From the cell containing the given text, extract its center point as (x, y) coordinate. 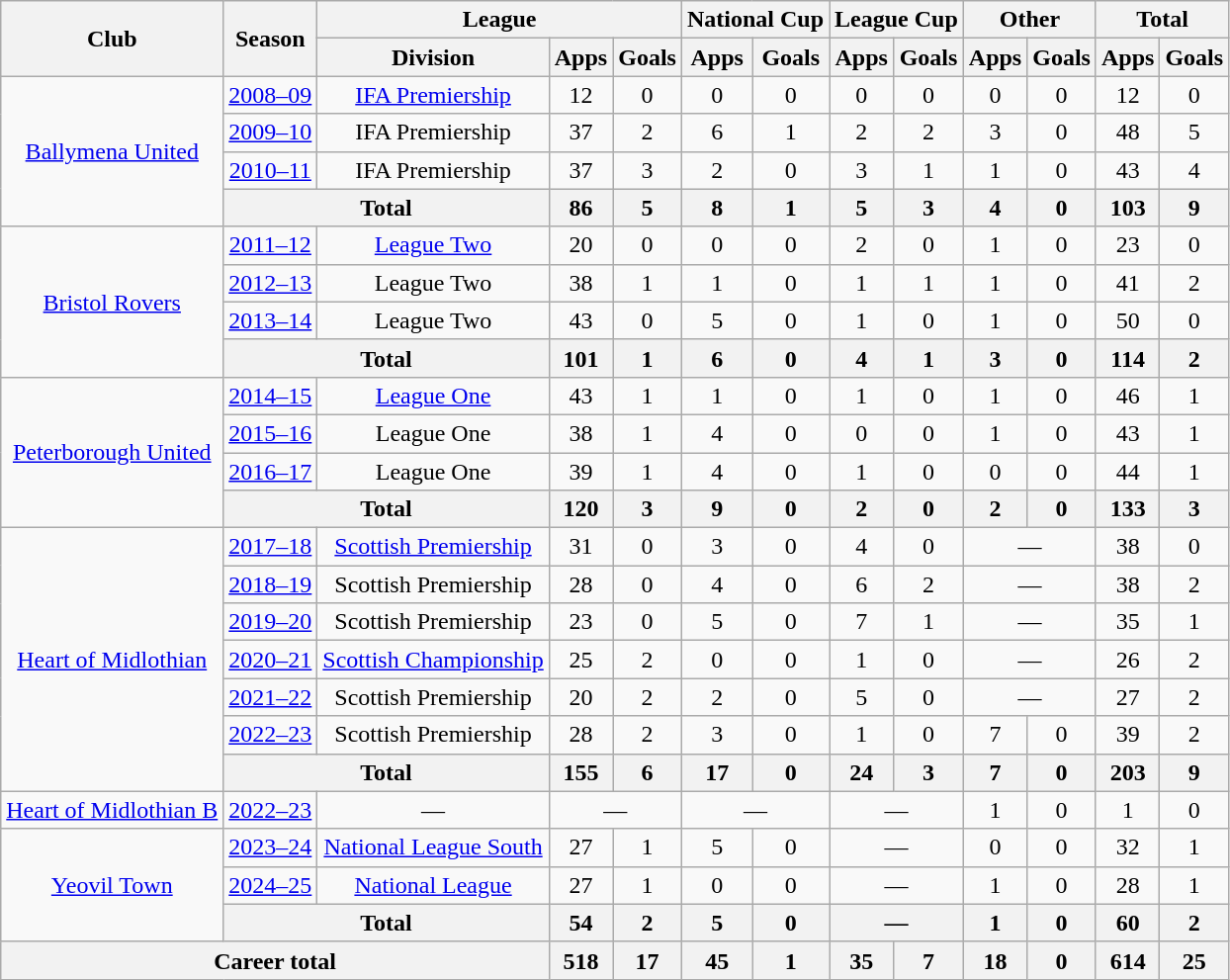
2017–18 (271, 547)
Yeovil Town (113, 885)
National League South (433, 847)
101 (580, 358)
32 (1127, 847)
18 (995, 960)
Bristol Rovers (113, 302)
2011–12 (271, 245)
31 (580, 547)
League (500, 20)
League Cup (897, 20)
2021–22 (271, 697)
518 (580, 960)
48 (1127, 133)
24 (862, 772)
National Cup (755, 20)
Career total (275, 960)
Ballymena United (113, 151)
41 (1127, 283)
2009–10 (271, 133)
2010–11 (271, 170)
86 (580, 208)
120 (580, 509)
Club (113, 39)
614 (1127, 960)
Peterborough United (113, 452)
National League (433, 885)
Heart of Midlothian (113, 660)
103 (1127, 208)
2013–14 (271, 320)
46 (1127, 396)
50 (1127, 320)
Other (1029, 20)
2023–24 (271, 847)
2019–20 (271, 622)
203 (1127, 772)
2015–16 (271, 433)
45 (717, 960)
2014–15 (271, 396)
Scottish Championship (433, 660)
26 (1127, 660)
2018–19 (271, 584)
44 (1127, 472)
Division (433, 57)
133 (1127, 509)
2024–25 (271, 885)
54 (580, 923)
2020–21 (271, 660)
Heart of Midlothian B (113, 810)
2008–09 (271, 95)
8 (717, 208)
2012–13 (271, 283)
2016–17 (271, 472)
114 (1127, 358)
Season (271, 39)
155 (580, 772)
60 (1127, 923)
